Identify which cell holds the provided text, then report its [X, Y] central coordinate. 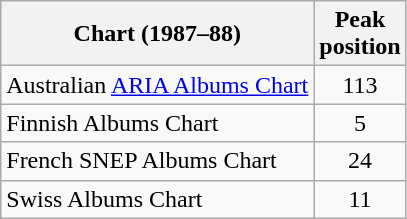
24 [360, 161]
Peakposition [360, 34]
Chart (1987–88) [158, 34]
5 [360, 123]
11 [360, 199]
113 [360, 85]
French SNEP Albums Chart [158, 161]
Australian ARIA Albums Chart [158, 85]
Swiss Albums Chart [158, 199]
Finnish Albums Chart [158, 123]
